Provide the (X, Y) coordinate of the cell's center where the given text is located.  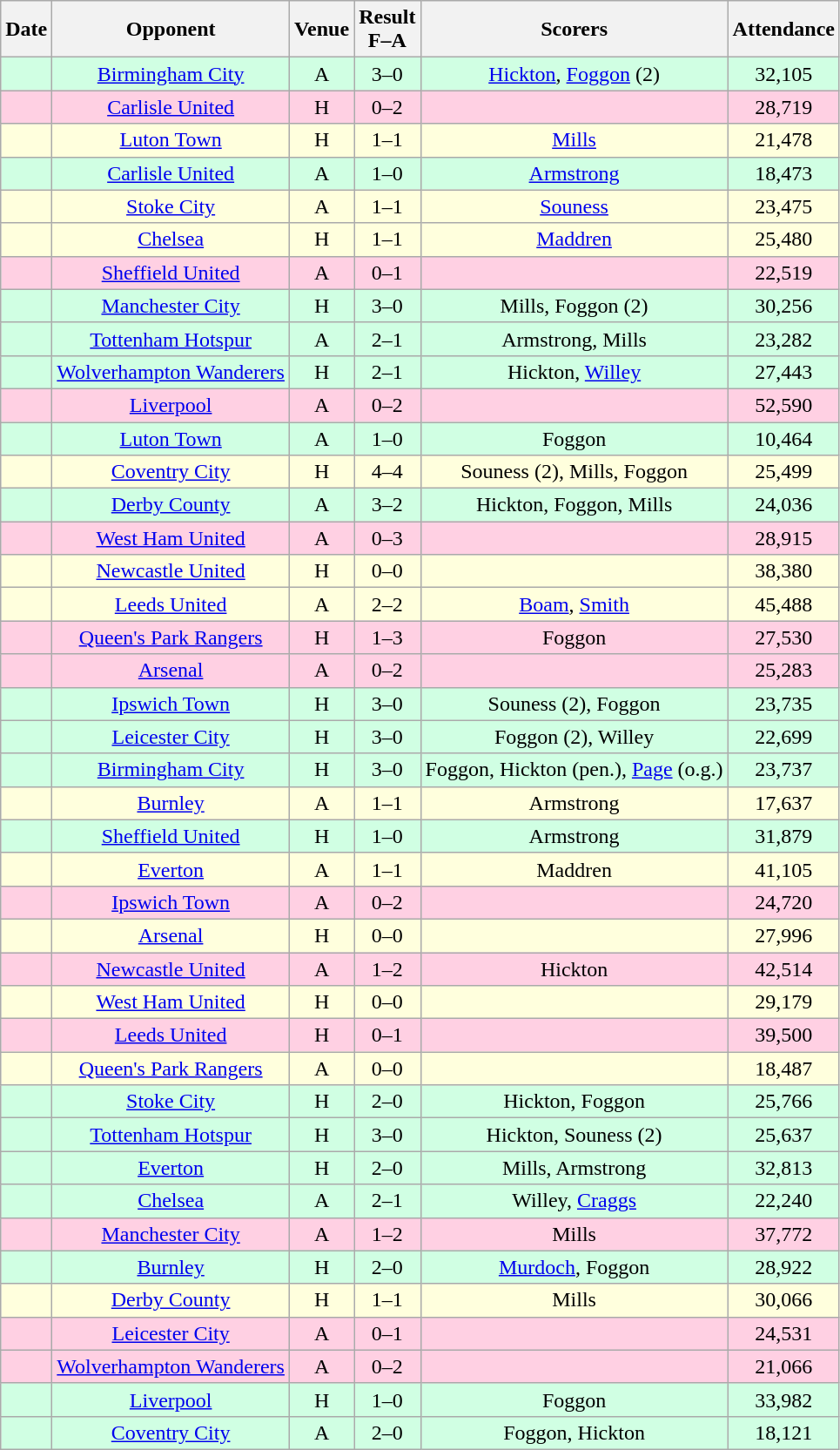
25,480 (783, 239)
22,240 (783, 1201)
Hickton, Souness (2) (575, 1135)
18,473 (783, 173)
Hickton (575, 969)
22,519 (783, 273)
Scorers (575, 30)
39,500 (783, 1035)
23,282 (783, 339)
52,590 (783, 405)
21,478 (783, 140)
Souness (2), Mills, Foggon (575, 472)
0–3 (387, 538)
38,380 (783, 571)
4–4 (387, 472)
1–3 (387, 637)
18,487 (783, 1069)
27,996 (783, 935)
17,637 (783, 803)
25,499 (783, 472)
Hickton, Willey (575, 372)
25,766 (783, 1102)
24,036 (783, 505)
33,982 (783, 1399)
Foggon (2), Willey (575, 737)
3–2 (387, 505)
23,735 (783, 704)
23,737 (783, 770)
29,179 (783, 1002)
28,922 (783, 1267)
28,915 (783, 538)
27,443 (783, 372)
18,121 (783, 1433)
37,772 (783, 1234)
24,720 (783, 902)
Hickton, Foggon, Mills (575, 505)
Armstrong, Mills (575, 339)
30,256 (783, 306)
42,514 (783, 969)
24,531 (783, 1333)
32,105 (783, 74)
Souness (2), Foggon (575, 704)
27,530 (783, 637)
Venue (321, 30)
Murdoch, Foggon (575, 1267)
Boam, Smith (575, 604)
Hickton, Foggon (2) (575, 74)
Souness (575, 206)
25,283 (783, 671)
Mills, Armstrong (575, 1168)
45,488 (783, 604)
ResultF–A (387, 30)
Opponent (171, 30)
21,066 (783, 1366)
31,879 (783, 836)
10,464 (783, 438)
32,813 (783, 1168)
28,719 (783, 107)
Date (26, 30)
30,066 (783, 1300)
Foggon, Hickton (pen.), Page (o.g.) (575, 770)
22,699 (783, 737)
Willey, Craggs (575, 1201)
41,105 (783, 869)
Hickton, Foggon (575, 1102)
Attendance (783, 30)
25,637 (783, 1135)
23,475 (783, 206)
Foggon, Hickton (575, 1433)
Mills, Foggon (2) (575, 306)
2–2 (387, 604)
